Output the [x, y] coordinate of the center of the cell containing the given text.  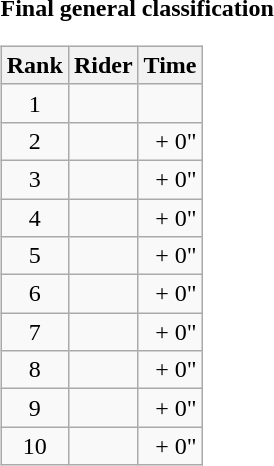
Time [170, 65]
8 [34, 370]
2 [34, 141]
Rank [34, 65]
Rider [103, 65]
10 [34, 446]
5 [34, 256]
7 [34, 332]
9 [34, 408]
1 [34, 103]
6 [34, 294]
3 [34, 179]
4 [34, 217]
